From the cell containing the given text, extract its center point as [X, Y] coordinate. 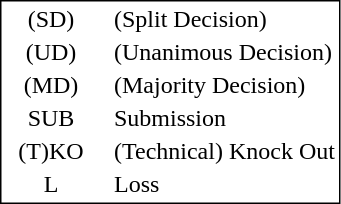
(T)KO [50, 151]
Submission [224, 119]
(MD) [50, 85]
(Majority Decision) [224, 85]
SUB [50, 119]
(Unanimous Decision) [224, 53]
(Technical) Knock Out [224, 151]
L [50, 185]
(Split Decision) [224, 19]
(UD) [50, 53]
Loss [224, 185]
(SD) [50, 19]
